Search for the cell housing the specified text and yield its (X, Y) center coordinate. 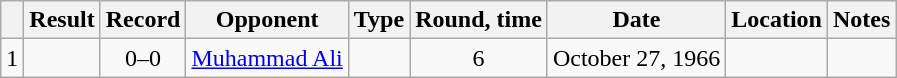
Opponent (267, 20)
Type (378, 20)
Location (777, 20)
Notes (861, 20)
6 (479, 58)
Round, time (479, 20)
1 (12, 58)
Record (143, 20)
Date (636, 20)
October 27, 1966 (636, 58)
Result (62, 20)
Muhammad Ali (267, 58)
0–0 (143, 58)
